Scan for the cell matching the given text and deliver its (X, Y) coordinate at center. 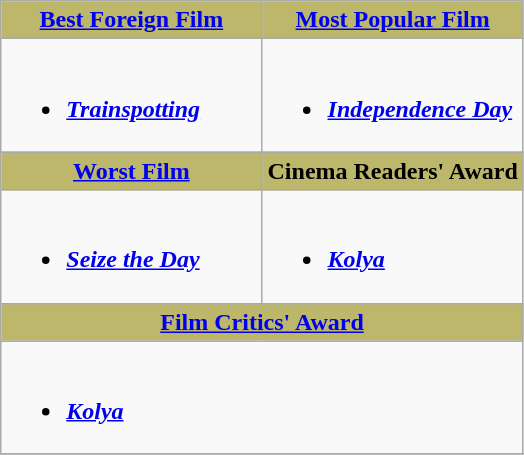
Cinema Readers' Award (392, 171)
Independence Day (392, 96)
Most Popular Film (392, 20)
Seize the Day (132, 246)
Best Foreign Film (132, 20)
Worst Film (132, 171)
Trainspotting (132, 96)
Film Critics' Award (262, 322)
